Provide the [X, Y] coordinate of the cell's center where the given text is located.  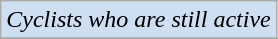
Cyclists who are still active [138, 20]
